Search for the cell housing the specified text and yield its [x, y] center coordinate. 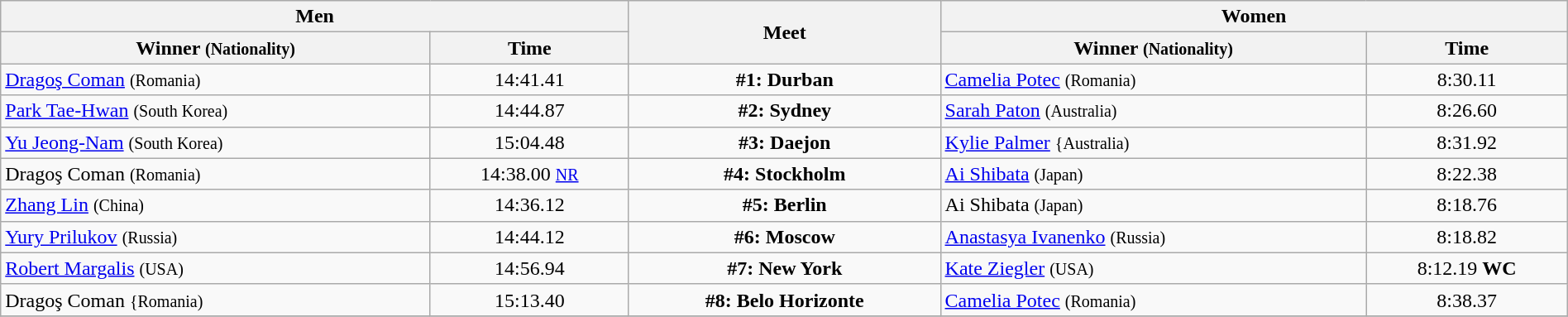
8:26.60 [1467, 111]
Women [1254, 17]
Yu Jeong-Nam (South Korea) [215, 142]
Kylie Palmer {Australia) [1153, 142]
Sarah Paton (Australia) [1153, 111]
#2: Sydney [784, 111]
14:38.00 NR [529, 174]
Robert Margalis (USA) [215, 268]
Meet [784, 32]
14:56.94 [529, 268]
15:13.40 [529, 300]
8:38.37 [1467, 300]
14:44.87 [529, 111]
Zhang Lin (China) [215, 205]
8:22.38 [1467, 174]
8:31.92 [1467, 142]
#1: Durban [784, 79]
14:36.12 [529, 205]
Yury Prilukov (Russia) [215, 237]
#6: Moscow [784, 237]
8:30.11 [1467, 79]
#5: Berlin [784, 205]
Kate Ziegler (USA) [1153, 268]
8:18.82 [1467, 237]
Dragoş Coman {Romania) [215, 300]
Anastasya Ivanenko (Russia) [1153, 237]
15:04.48 [529, 142]
#8: Belo Horizonte [784, 300]
14:44.12 [529, 237]
#4: Stockholm [784, 174]
8:18.76 [1467, 205]
#7: New York [784, 268]
8:12.19 WC [1467, 268]
14:41.41 [529, 79]
Men [315, 17]
#3: Daejon [784, 142]
Park Tae-Hwan (South Korea) [215, 111]
